Find where the given text appears and provide that cell's center as (x, y) coordinate. 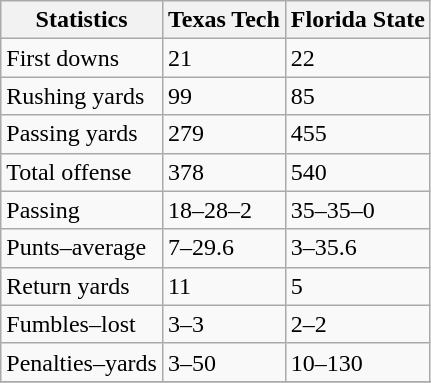
Fumbles–lost (82, 324)
Passing (82, 210)
Penalties–yards (82, 362)
85 (358, 96)
First downs (82, 58)
455 (358, 134)
11 (224, 286)
Statistics (82, 20)
Florida State (358, 20)
99 (224, 96)
5 (358, 286)
3–3 (224, 324)
2–2 (358, 324)
Passing yards (82, 134)
18–28–2 (224, 210)
10–130 (358, 362)
35–35–0 (358, 210)
Total offense (82, 172)
Punts–average (82, 248)
7–29.6 (224, 248)
21 (224, 58)
Texas Tech (224, 20)
Rushing yards (82, 96)
3–35.6 (358, 248)
3–50 (224, 362)
22 (358, 58)
378 (224, 172)
279 (224, 134)
Return yards (82, 286)
540 (358, 172)
